Pinpoint the cell where the given text exists, returning its [X, Y] midpoint coordinate. 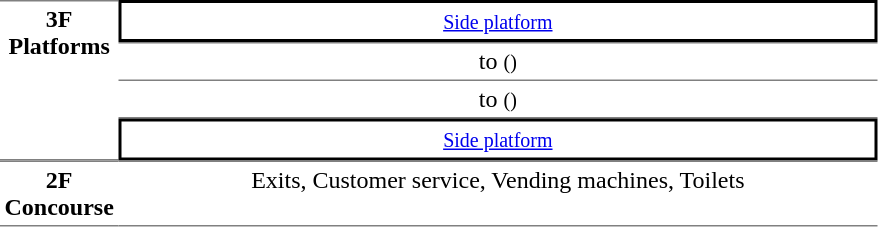
Exits, Customer service, Vending machines, Toilets [498, 193]
2FConcourse [59, 193]
3FPlatforms [59, 80]
